From the cell containing the given text, extract its center point as (x, y) coordinate. 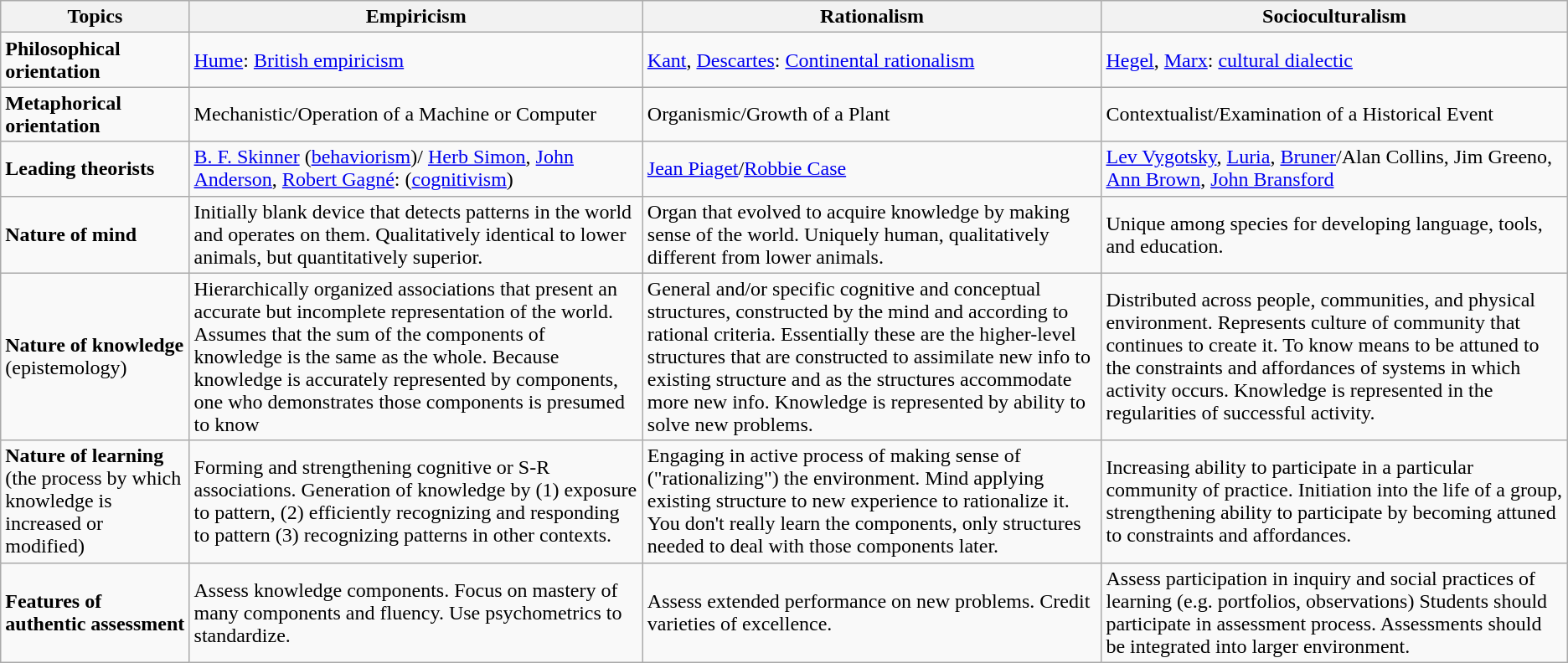
Empiricism (415, 17)
Kant, Descartes: Continental rationalism (872, 60)
Assess knowledge components. Focus on mastery of many components and fluency. Use psychometrics to standardize. (415, 613)
Organismic/Growth of a Plant (872, 114)
Mechanistic/Operation of a Machine or Computer (415, 114)
Nature of knowledge (epistemology) (95, 357)
Nature of mind (95, 234)
Socioculturalism (1334, 17)
Rationalism (872, 17)
Assess extended performance on new problems. Credit varieties of excellence. (872, 613)
Lev Vygotsky, Luria, Bruner/Alan Collins, Jim Greeno, Ann Brown, John Bransford (1334, 169)
Nature of learning (the process by which knowledge is increased or modified) (95, 501)
Organ that evolved to acquire knowledge by making sense of the world. Uniquely human, qualitatively different from lower animals. (872, 234)
B. F. Skinner (behaviorism)/ Herb Simon, John Anderson, Robert Gagné: (cognitivism) (415, 169)
Contextualist/Examination of a Historical Event (1334, 114)
Leading theorists (95, 169)
Philosophical orientation (95, 60)
Unique among species for developing language, tools, and education. (1334, 234)
Metaphorical orientation (95, 114)
Features of authentic assessment (95, 613)
Hegel, Marx: cultural dialectic (1334, 60)
Topics (95, 17)
Hume: British empiricism (415, 60)
Jean Piaget/Robbie Case (872, 169)
